Return the (X, Y) coordinate for the center point of the cell that contains the specified text.  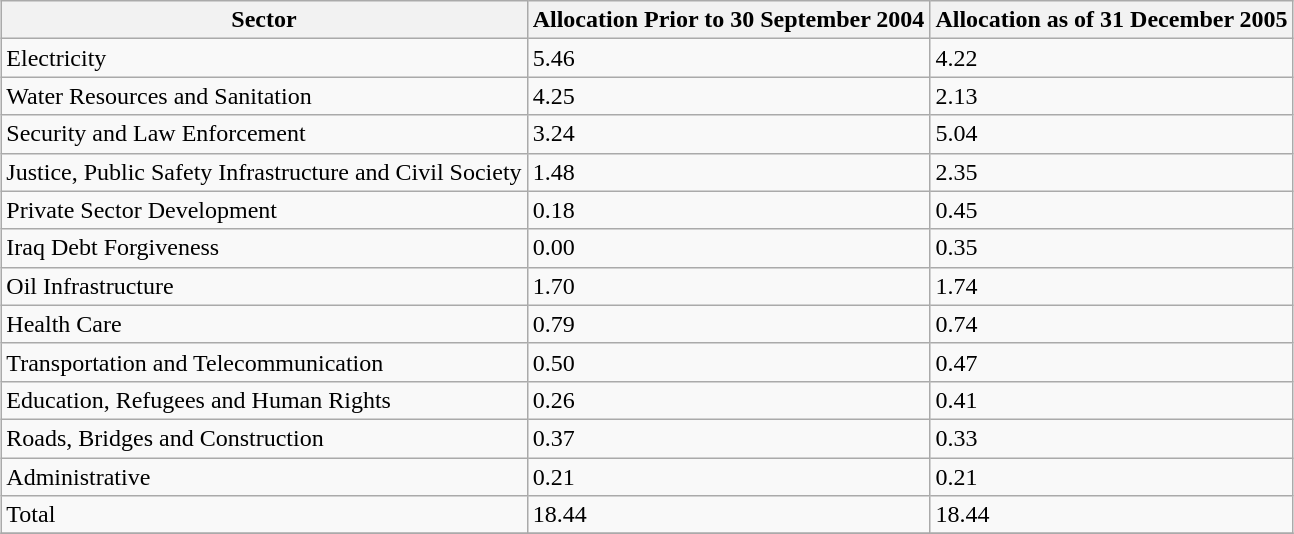
0.33 (1112, 438)
0.50 (728, 362)
1.74 (1112, 286)
2.13 (1112, 96)
5.46 (728, 58)
Roads, Bridges and Construction (264, 438)
Health Care (264, 324)
Iraq Debt Forgiveness (264, 248)
Allocation Prior to 30 September 2004 (728, 20)
Private Sector Development (264, 210)
2.35 (1112, 172)
0.37 (728, 438)
0.79 (728, 324)
0.26 (728, 400)
0.47 (1112, 362)
Administrative (264, 477)
Sector (264, 20)
Total (264, 515)
Oil Infrastructure (264, 286)
Education, Refugees and Human Rights (264, 400)
0.45 (1112, 210)
5.04 (1112, 134)
Security and Law Enforcement (264, 134)
Transportation and Telecommunication (264, 362)
4.25 (728, 96)
Allocation as of 31 December 2005 (1112, 20)
1.70 (728, 286)
Electricity (264, 58)
3.24 (728, 134)
1.48 (728, 172)
0.18 (728, 210)
Water Resources and Sanitation (264, 96)
4.22 (1112, 58)
Justice, Public Safety Infrastructure and Civil Society (264, 172)
0.74 (1112, 324)
0.00 (728, 248)
0.35 (1112, 248)
0.41 (1112, 400)
